For the text-containing cell, return its midpoint in [x, y] coordinate format. 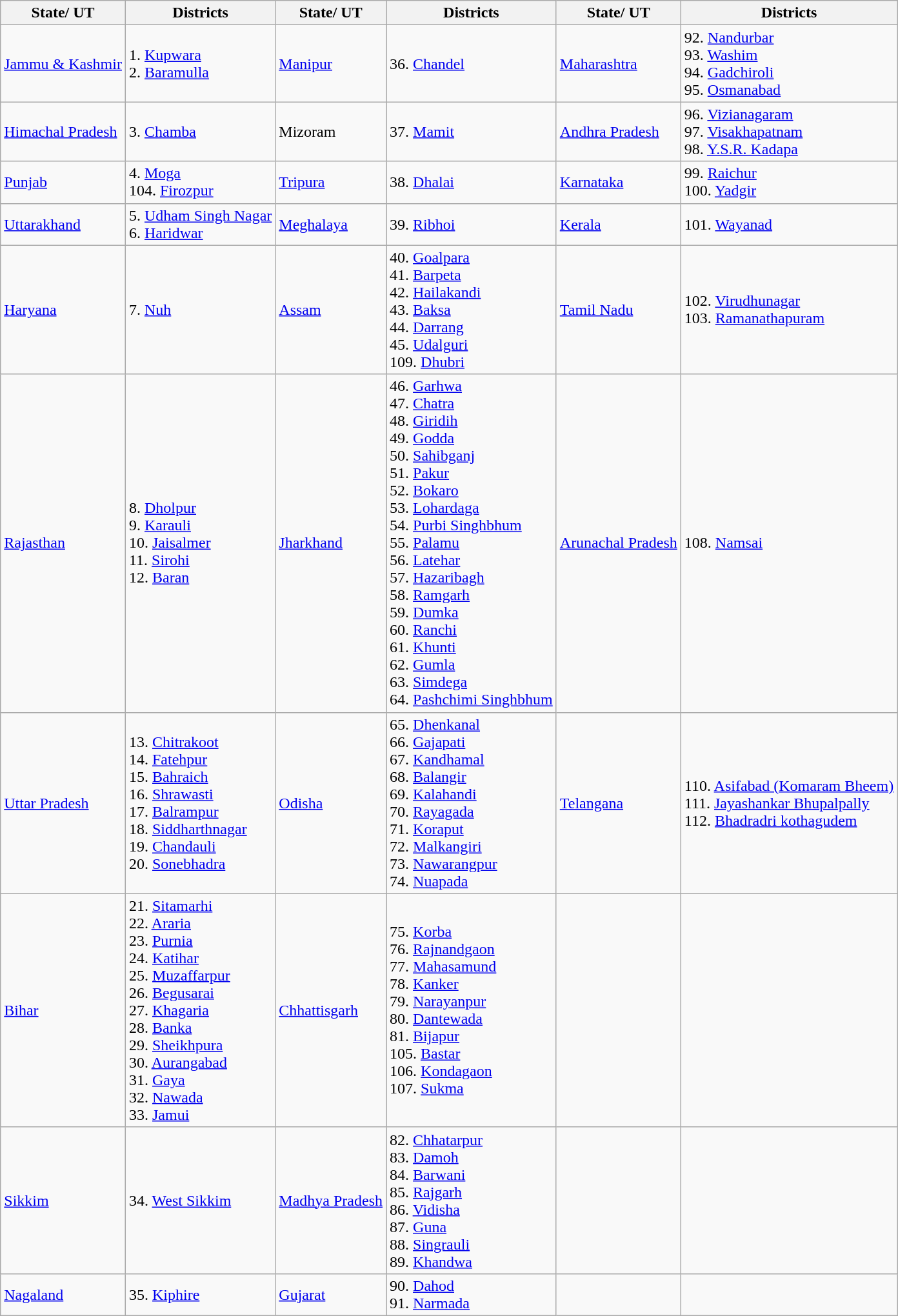
1. Kupwara2. Baramulla [200, 63]
75. Korba76. Rajnandgaon77. Mahasamund78. Kanker79. Narayanpur80. Dantewada81. Bijapur105. Bastar106. Kondagaon107. Sukma [472, 1010]
Manipur [331, 63]
36. Chandel [472, 63]
40. Goalpara41. Barpeta42. Hailakandi43. Baksa44. Darrang45. Udalguri109. Dhubri [472, 310]
Gujarat [331, 1294]
82. Chhatarpur83. Damoh84. Barwani85. Rajgarh86. Vidisha87. Guna88. Singrauli89. Khandwa [472, 1200]
35. Kiphire [200, 1294]
90. Dahod91. Narmada [472, 1294]
4. Moga104. Firozpur [200, 182]
Assam [331, 310]
Rajasthan [63, 543]
96. Vizianagaram97. Visakhapatnam98. Y.S.R. Kadapa [788, 132]
Tamil Nadu [618, 310]
34. West Sikkim [200, 1200]
37. Mamit [472, 132]
65. Dhenkanal66. Gajapati67. Kandhamal68. Balangir69. Kalahandi70. Rayagada71. Koraput72. Malkangiri73. Nawarangpur74. Nuapada [472, 803]
Nagaland [63, 1294]
Tripura [331, 182]
Uttarakhand [63, 224]
Meghalaya [331, 224]
Bihar [63, 1010]
Maharashtra [618, 63]
101. Wayanad [788, 224]
21. Sitamarhi22. Araria23. Purnia24. Katihar25. Muzaffarpur26. Begusarai27. Khagaria28. Banka29. Sheikhpura30. Aurangabad31. Gaya32. Nawada33. Jamui [200, 1010]
Odisha [331, 803]
Haryana [63, 310]
Mizoram [331, 132]
38. Dhalai [472, 182]
3. Chamba [200, 132]
8. Dholpur9. Karauli10. Jaisalmer11. Sirohi12. Baran [200, 543]
Karnataka [618, 182]
5. Udham Singh Nagar6. Haridwar [200, 224]
39. Ribhoi [472, 224]
Uttar Pradesh [63, 803]
Madhya Pradesh [331, 1200]
Jammu & Kashmir [63, 63]
Kerala [618, 224]
Himachal Pradesh [63, 132]
102. Virudhunagar103. Ramanathapuram [788, 310]
7. Nuh [200, 310]
110. Asifabad (Komaram Bheem)111. Jayashankar Bhupalpally112. Bhadradri kothagudem [788, 803]
92. Nandurbar93. Washim94. Gadchiroli95. Osmanabad [788, 63]
Chhattisgarh [331, 1010]
Sikkim [63, 1200]
Arunachal Pradesh [618, 543]
Punjab [63, 182]
13. Chitrakoot14. Fatehpur15. Bahraich16. Shrawasti17. Balrampur18. Siddharthnagar19. Chandauli20. Sonebhadra [200, 803]
Jharkhand [331, 543]
99. Raichur100. Yadgir [788, 182]
Telangana [618, 803]
Andhra Pradesh [618, 132]
108. Namsai [788, 543]
